Locate the cell with the specified text and output its (x, y) center coordinate. 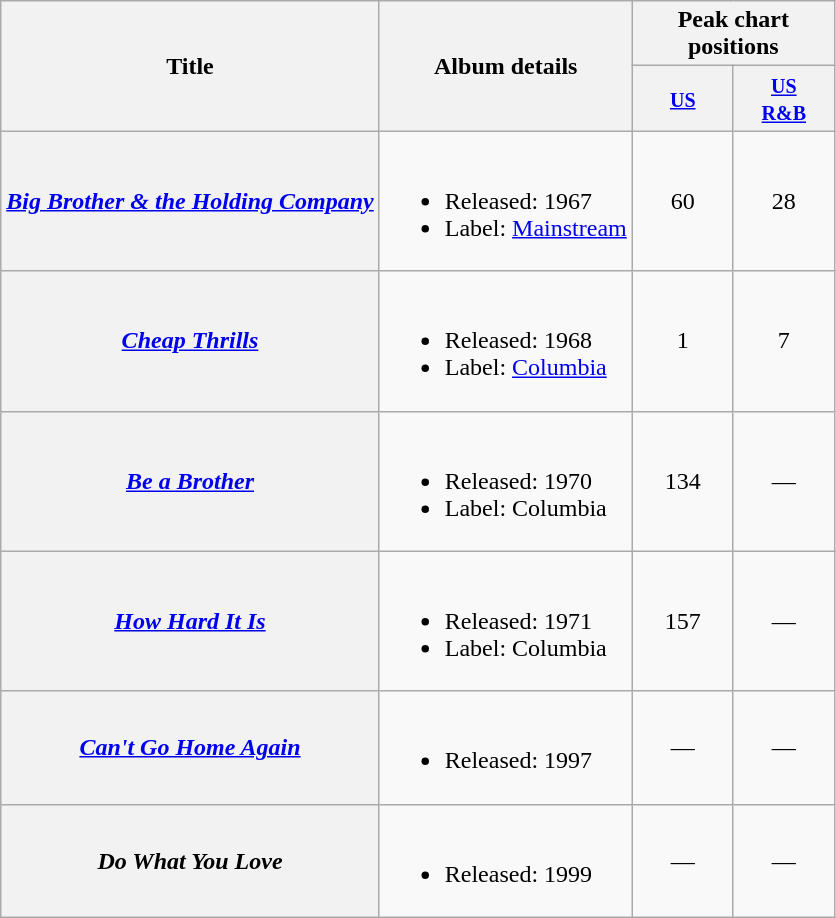
Released: 1971Label: Columbia (506, 621)
Released: 1968Label: Columbia (506, 341)
60 (682, 201)
Can't Go Home Again (190, 748)
Peak chart positions (733, 34)
USR&B (784, 98)
Album details (506, 66)
Released: 1997 (506, 748)
Do What You Love (190, 860)
US (682, 98)
Released: 1999 (506, 860)
Released: 1967Label: Mainstream (506, 201)
Title (190, 66)
Released: 1970Label: Columbia (506, 481)
7 (784, 341)
How Hard It Is (190, 621)
157 (682, 621)
Cheap Thrills (190, 341)
134 (682, 481)
Be a Brother (190, 481)
28 (784, 201)
1 (682, 341)
Big Brother & the Holding Company (190, 201)
